Return the [X, Y] coordinate for the center point of the cell that contains the specified text.  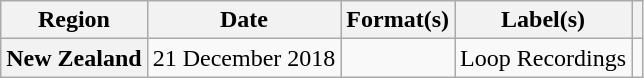
New Zealand [74, 58]
Label(s) [544, 20]
Format(s) [398, 20]
Region [74, 20]
Loop Recordings [544, 58]
Date [244, 20]
21 December 2018 [244, 58]
